Locate the cell with the specified text and output its (X, Y) center coordinate. 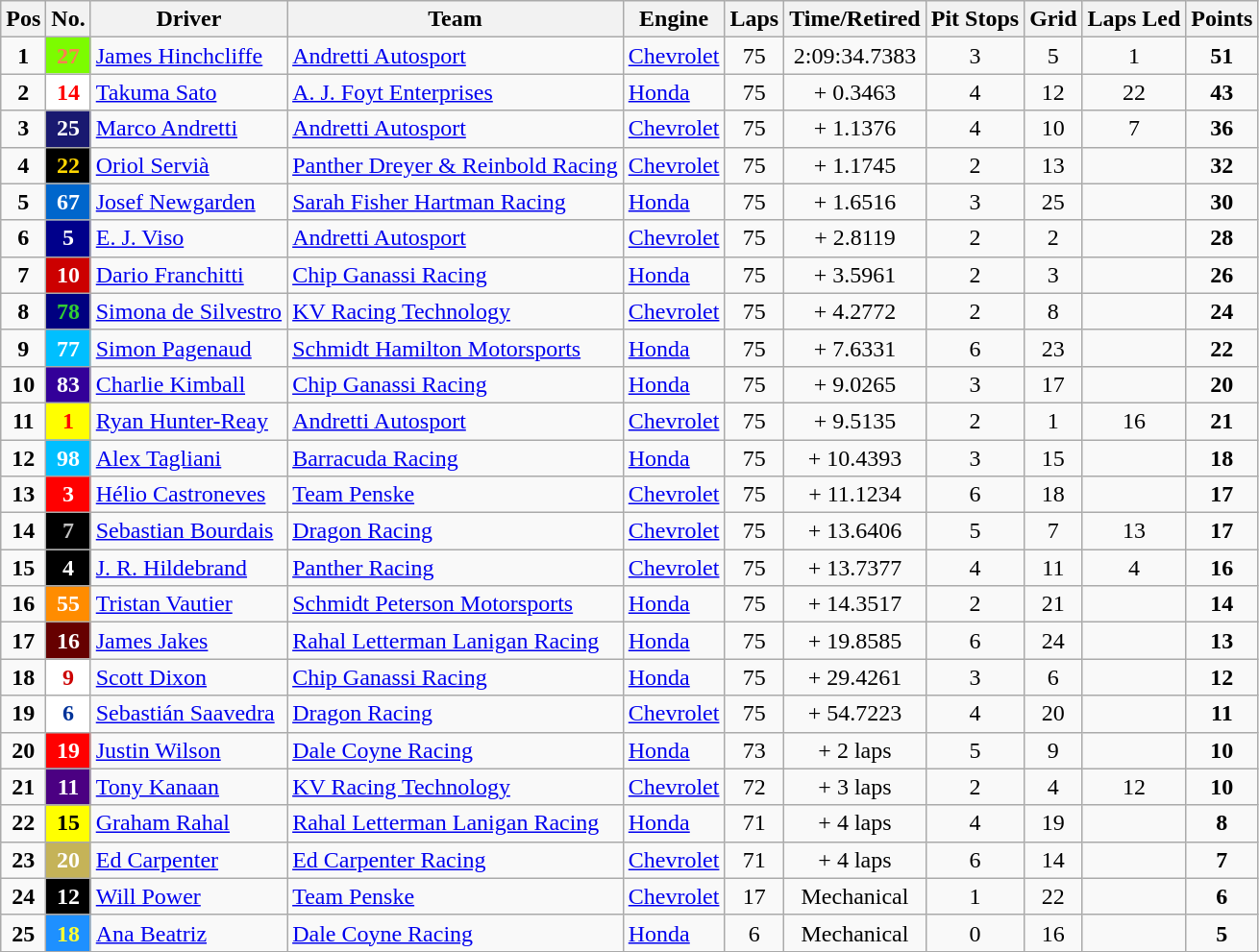
+ 3.5961 (855, 275)
Laps Led (1134, 19)
Pos (23, 19)
A. J. Foyt Enterprises (456, 92)
Josef Newgarden (188, 202)
+ 2.8119 (855, 238)
Team (456, 19)
27 (68, 56)
+ 10.4393 (855, 458)
30 (1222, 202)
+ 14.3517 (855, 604)
+ 3 laps (855, 787)
77 (68, 348)
28 (1222, 238)
Scott Dixon (188, 677)
26 (1222, 275)
+ 19.8585 (855, 641)
+ 2 laps (855, 750)
No. (68, 19)
+ 1.1376 (855, 129)
43 (1222, 92)
Laps (754, 19)
Schmidt Peterson Motorsports (456, 604)
+ 9.0265 (855, 384)
Charlie Kimball (188, 384)
Oriol Servià (188, 165)
+ 0.3463 (855, 92)
Takuma Sato (188, 92)
Grid (1053, 19)
Ana Beatriz (188, 933)
83 (68, 384)
Sebastián Saavedra (188, 714)
Simon Pagenaud (188, 348)
James Jakes (188, 641)
+ 29.4261 (855, 677)
Tristan Vautier (188, 604)
+ 54.7223 (855, 714)
+ 7.6331 (855, 348)
Ed Carpenter Racing (456, 860)
Sebastian Bourdais (188, 531)
Justin Wilson (188, 750)
Pit Stops (975, 19)
Hélio Castroneves (188, 495)
36 (1222, 129)
Engine (674, 19)
Marco Andretti (188, 129)
98 (68, 458)
Time/Retired (855, 19)
E. J. Viso (188, 238)
Graham Rahal (188, 823)
+ 13.7377 (855, 568)
+ 1.6516 (855, 202)
Barracuda Racing (456, 458)
32 (1222, 165)
78 (68, 311)
Simona de Silvestro (188, 311)
J. R. Hildebrand (188, 568)
0 (975, 933)
Panther Dreyer & Reinbold Racing (456, 165)
Driver (188, 19)
Sarah Fisher Hartman Racing (456, 202)
+ 4.2772 (855, 311)
+ 11.1234 (855, 495)
+ 9.5135 (855, 421)
73 (754, 750)
Will Power (188, 896)
+ 1.1745 (855, 165)
James Hinchcliffe (188, 56)
55 (68, 604)
Ryan Hunter-Reay (188, 421)
67 (68, 202)
Schmidt Hamilton Motorsports (456, 348)
Points (1222, 19)
Panther Racing (456, 568)
2:09:34.7383 (855, 56)
51 (1222, 56)
72 (754, 787)
Alex Tagliani (188, 458)
Ed Carpenter (188, 860)
Dario Franchitti (188, 275)
+ 13.6406 (855, 531)
Tony Kanaan (188, 787)
